For the text-containing cell, return its midpoint in [X, Y] coordinate format. 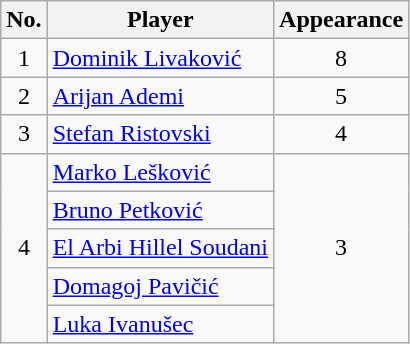
2 [24, 96]
Arijan Ademi [160, 96]
Appearance [342, 20]
Luka Ivanušec [160, 324]
5 [342, 96]
8 [342, 58]
No. [24, 20]
Domagoj Pavičić [160, 286]
El Arbi Hillel Soudani [160, 248]
Bruno Petković [160, 210]
1 [24, 58]
Marko Lešković [160, 172]
Dominik Livaković [160, 58]
Player [160, 20]
Stefan Ristovski [160, 134]
